Provide the (X, Y) coordinate of the cell's center where the given text is located.  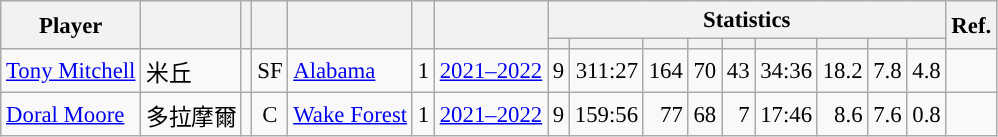
Ref. (971, 25)
米丘 (192, 71)
Alabama (350, 71)
311:27 (607, 71)
18.2 (842, 71)
77 (666, 115)
4.8 (926, 71)
43 (738, 71)
8.6 (842, 115)
C (270, 115)
159:56 (607, 115)
0.8 (926, 115)
17:46 (786, 115)
7.6 (888, 115)
68 (704, 115)
Player (71, 25)
70 (704, 71)
多拉摩爾 (192, 115)
SF (270, 71)
7.8 (888, 71)
Tony Mitchell (71, 71)
34:36 (786, 71)
164 (666, 71)
Doral Moore (71, 115)
7 (738, 115)
Statistics (748, 20)
Wake Forest (350, 115)
